Locate the cell with the specified text and output its [X, Y] center coordinate. 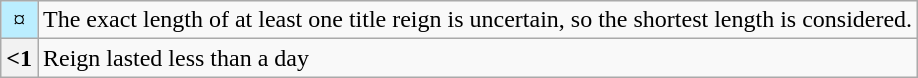
¤ [20, 20]
The exact length of at least one title reign is uncertain, so the shortest length is considered. [478, 20]
<1 [20, 58]
Reign lasted less than a day [478, 58]
